Pinpoint the cell where the given text exists, returning its (x, y) midpoint coordinate. 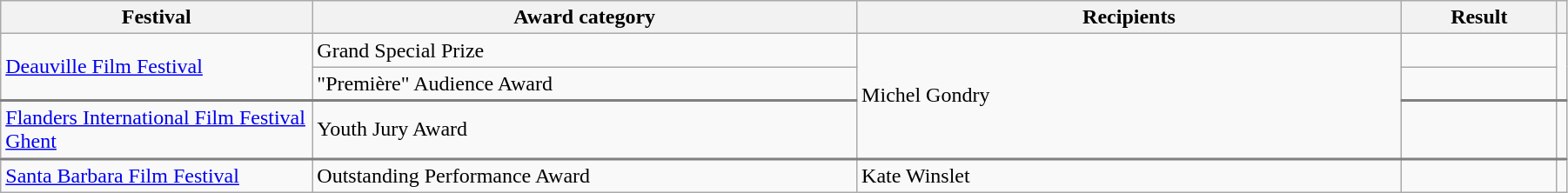
Recipients (1129, 17)
Deauville Film Festival (157, 68)
Youth Jury Award (585, 130)
Santa Barbara Film Festival (157, 176)
Grand Special Prize (585, 50)
"Première" Audience Award (585, 83)
Result (1479, 17)
Award category (585, 17)
Flanders International Film Festival Ghent (157, 130)
Outstanding Performance Award (585, 176)
Kate Winslet (1129, 176)
Michel Gondry (1129, 96)
Festival (157, 17)
